Determine the (x, y) coordinate at the center of the cell enclosing the given text.  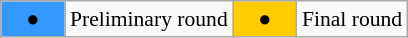
Preliminary round (149, 19)
Final round (352, 19)
